Detect which cell encompasses the target text, then output its (x, y) center coordinate. 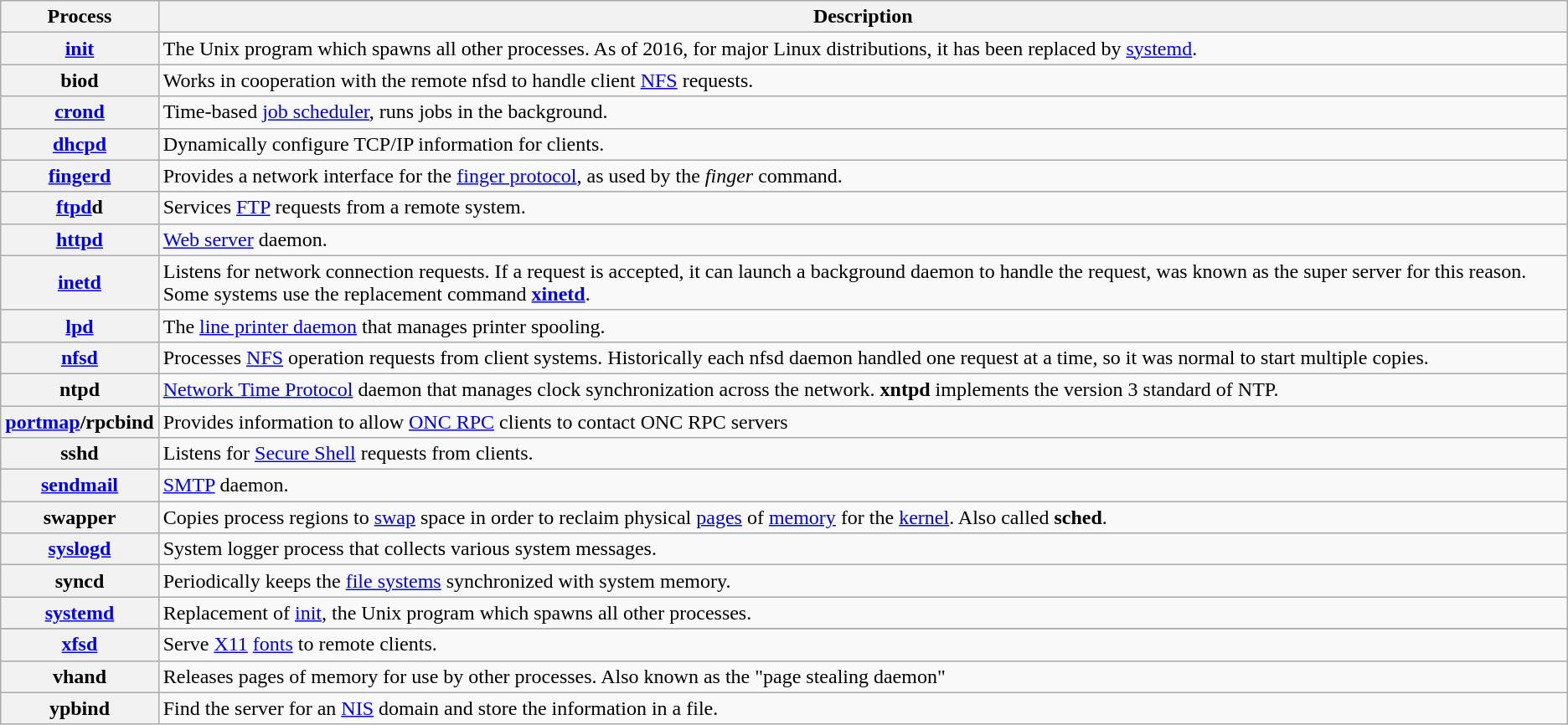
init (80, 49)
crond (80, 112)
The Unix program which spawns all other processes. As of 2016, for major Linux distributions, it has been replaced by systemd. (863, 49)
SMTP daemon. (863, 486)
swapper (80, 517)
inetd (80, 283)
Time-based job scheduler, runs jobs in the background. (863, 112)
Copies process regions to swap space in order to reclaim physical pages of memory for the kernel. Also called sched. (863, 517)
System logger process that collects various system messages. (863, 549)
Network Time Protocol daemon that manages clock synchronization across the network. xntpd implements the version 3 standard of NTP. (863, 389)
Process (80, 17)
Serve X11 fonts to remote clients. (863, 645)
sendmail (80, 486)
ftpdd (80, 208)
Releases pages of memory for use by other processes. Also known as the "page stealing daemon" (863, 676)
Dynamically configure TCP/IP information for clients. (863, 144)
Services FTP requests from a remote system. (863, 208)
Works in cooperation with the remote nfsd to handle client NFS requests. (863, 80)
Listens for Secure Shell requests from clients. (863, 454)
sshd (80, 454)
httpd (80, 239)
nfsd (80, 357)
syncd (80, 581)
fingerd (80, 176)
lpd (80, 326)
The line printer daemon that manages printer spooling. (863, 326)
Find the server for an NIS domain and store the information in a file. (863, 708)
Description (863, 17)
ntpd (80, 389)
Web server daemon. (863, 239)
Replacement of init, the Unix program which spawns all other processes. (863, 613)
biod (80, 80)
Provides information to allow ONC RPC clients to contact ONC RPC servers (863, 421)
xfsd (80, 645)
Periodically keeps the file systems synchronized with system memory. (863, 581)
syslogd (80, 549)
ypbind (80, 708)
Provides a network interface for the finger protocol, as used by the finger command. (863, 176)
vhand (80, 676)
systemd (80, 613)
dhcpd (80, 144)
portmap/rpcbind (80, 421)
